Search for the cell housing the specified text and yield its [x, y] center coordinate. 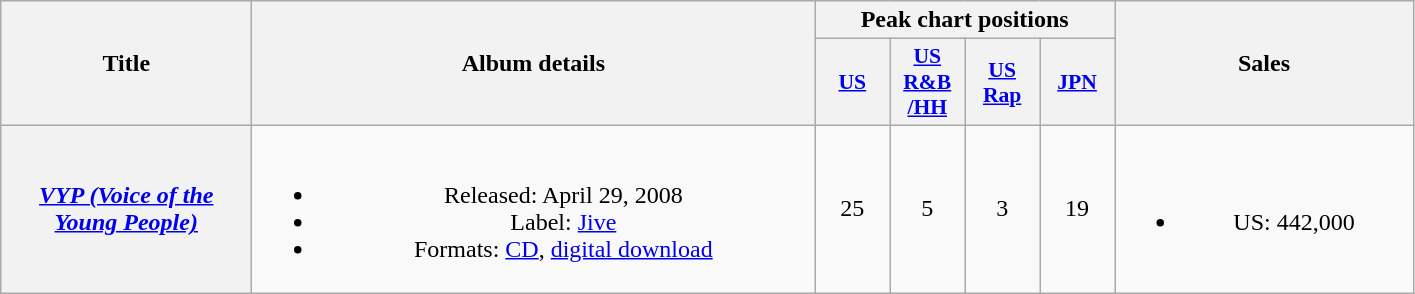
Album details [534, 64]
JPN [1078, 82]
US: 442,000 [1264, 208]
3 [1002, 208]
Sales [1264, 64]
Title [126, 64]
Peak chart positions [965, 20]
USRap [1002, 82]
VYP (Voice of the Young People) [126, 208]
USR&B/HH [928, 82]
Released: April 29, 2008Label: JiveFormats: CD, digital download [534, 208]
US [852, 82]
19 [1078, 208]
5 [928, 208]
25 [852, 208]
